Find where the given text appears and provide that cell's center as [x, y] coordinate. 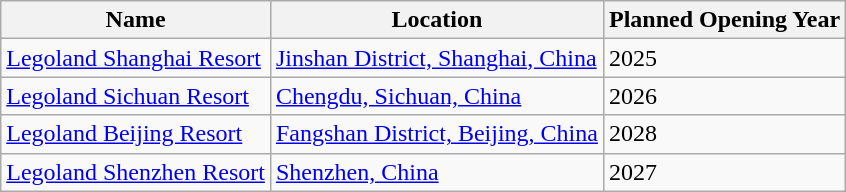
Legoland Beijing Resort [136, 134]
Location [436, 20]
Legoland Shenzhen Resort [136, 172]
Planned Opening Year [724, 20]
Name [136, 20]
2027 [724, 172]
2028 [724, 134]
Legoland Sichuan Resort [136, 96]
Jinshan District, Shanghai, China [436, 58]
Legoland Shanghai Resort [136, 58]
Fangshan District, Beijing, China [436, 134]
2026 [724, 96]
Shenzhen, China [436, 172]
Chengdu, Sichuan, China [436, 96]
2025 [724, 58]
